Identify which cell holds the provided text, then report its [x, y] central coordinate. 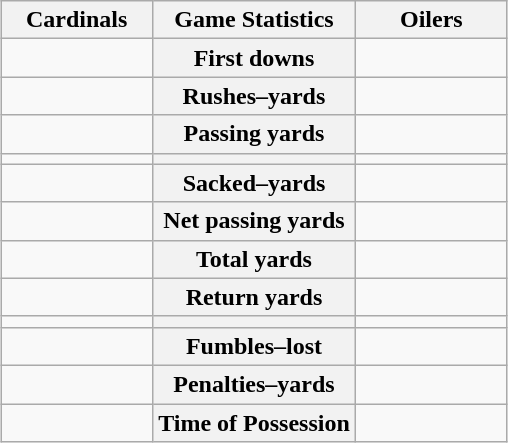
Passing yards [254, 134]
Net passing yards [254, 221]
Cardinals [77, 20]
First downs [254, 58]
Penalties–yards [254, 384]
Return yards [254, 297]
Sacked–yards [254, 183]
Fumbles–lost [254, 346]
Total yards [254, 259]
Time of Possession [254, 423]
Game Statistics [254, 20]
Rushes–yards [254, 96]
Oilers [431, 20]
